Capture the cell that displays the provided text and extract its [X, Y] central coordinate. 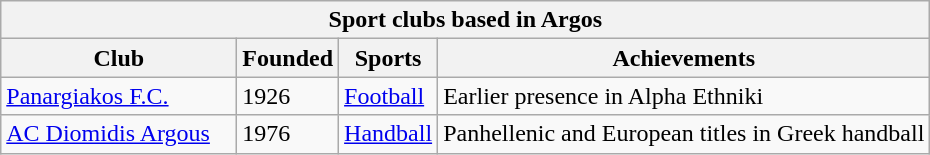
1926 [288, 96]
Football [388, 96]
Club [119, 58]
Panhellenic and European titles in Greek handball [684, 134]
Sports [388, 58]
Panargiakos F.C. [119, 96]
Sport clubs based in Argos [466, 20]
Achievements [684, 58]
Handball [388, 134]
Founded [288, 58]
Earlier presence in Alpha Ethniki [684, 96]
1976 [288, 134]
AC Diomidis Argous [119, 134]
